Identify which cell holds the provided text, then report its (X, Y) central coordinate. 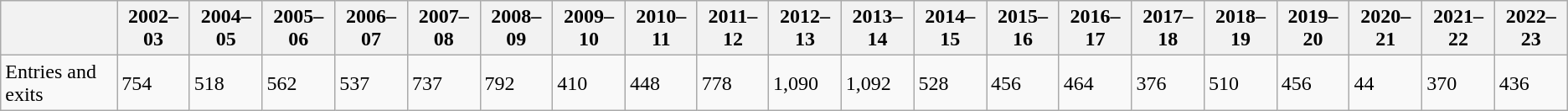
2018–19 (1241, 29)
2010–11 (661, 29)
2021–22 (1459, 29)
2015–16 (1024, 29)
2002–03 (154, 29)
410 (590, 82)
2019–20 (1313, 29)
2014–15 (950, 29)
2009–10 (590, 29)
754 (154, 82)
1,090 (806, 82)
Entries and exits (59, 82)
2017–18 (1168, 29)
2016–17 (1096, 29)
737 (444, 82)
464 (1096, 82)
2006–07 (372, 29)
2013–14 (878, 29)
370 (1459, 82)
1,092 (878, 82)
2007–08 (444, 29)
510 (1241, 82)
528 (950, 82)
44 (1385, 82)
448 (661, 82)
2012–13 (806, 29)
2011–12 (732, 29)
537 (372, 82)
2022–23 (1531, 29)
376 (1168, 82)
518 (226, 82)
2008–09 (516, 29)
436 (1531, 82)
2020–21 (1385, 29)
2004–05 (226, 29)
2005–06 (298, 29)
792 (516, 82)
778 (732, 82)
562 (298, 82)
